Identify which cell holds the provided text, then report its (x, y) central coordinate. 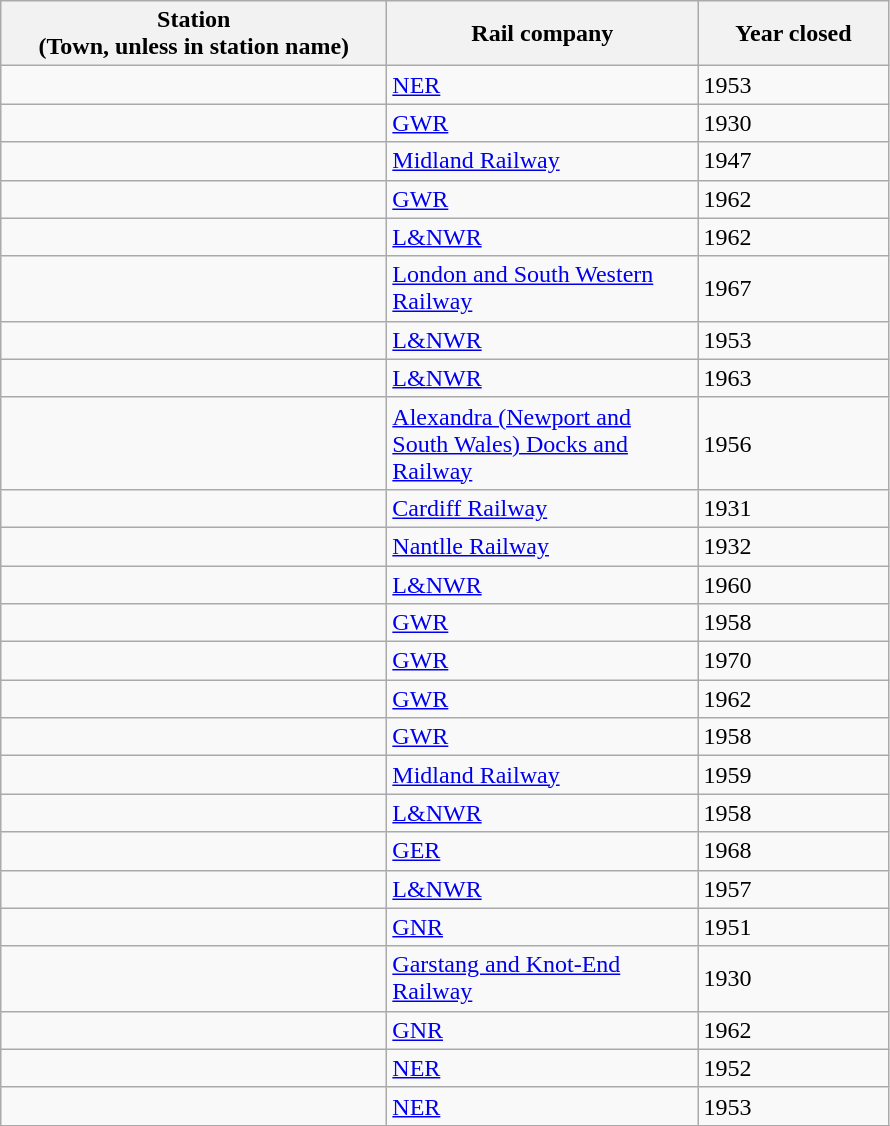
Nantlle Railway (542, 546)
1968 (794, 851)
Station(Town, unless in station name) (194, 34)
Rail company (542, 34)
1932 (794, 546)
1963 (794, 378)
Year closed (794, 34)
1970 (794, 661)
Garstang and Knot-End Railway (542, 978)
1959 (794, 775)
Alexandra (Newport and South Wales) Docks and Railway (542, 443)
1967 (794, 288)
GER (542, 851)
1947 (794, 161)
1956 (794, 443)
1960 (794, 585)
Cardiff Railway (542, 508)
1957 (794, 889)
1951 (794, 927)
1931 (794, 508)
London and South Western Railway (542, 288)
1952 (794, 1068)
